Locate the cell with the specified text and output its [X, Y] center coordinate. 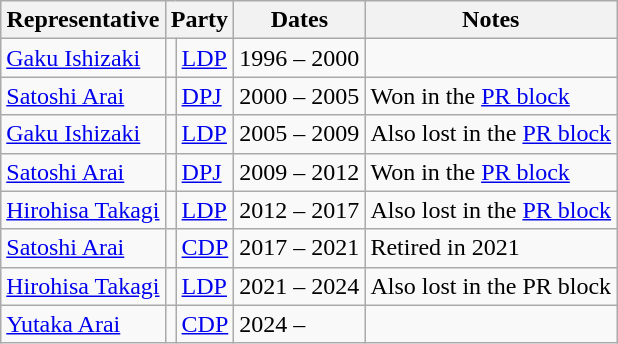
2021 – 2024 [300, 286]
1996 – 2000 [300, 58]
2012 – 2017 [300, 210]
Yutaka Arai [83, 324]
2005 – 2009 [300, 134]
2017 – 2021 [300, 248]
Dates [300, 20]
Representative [83, 20]
2000 – 2005 [300, 96]
Notes [491, 20]
Retired in 2021 [491, 248]
2009 – 2012 [300, 172]
2024 – [300, 324]
Party [200, 20]
